Detect which cell encompasses the target text, then output its (X, Y) center coordinate. 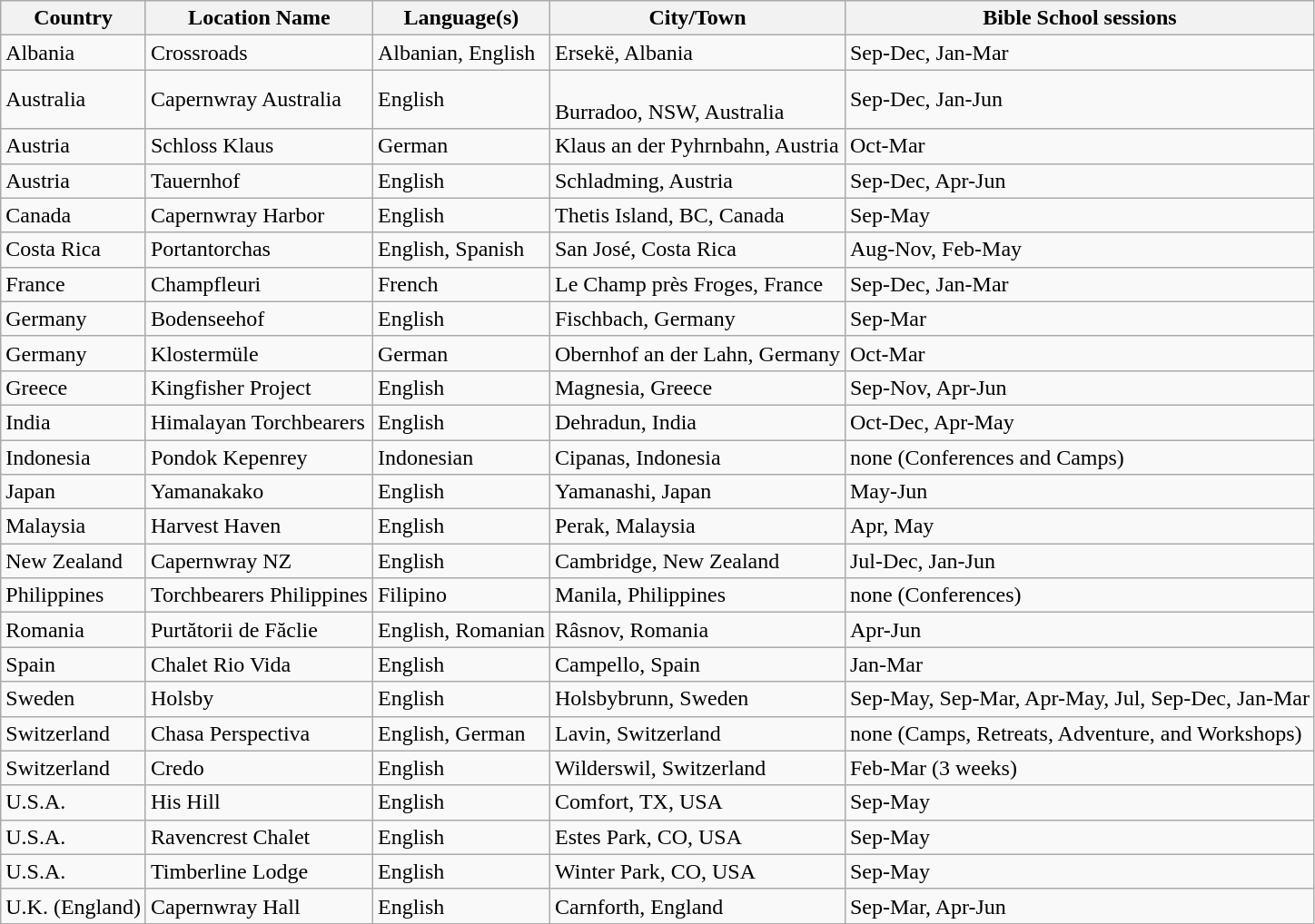
Schloss Klaus (259, 146)
Sep-Mar (1079, 319)
Tauernhof (259, 181)
Holsbybrunn, Sweden (697, 699)
New Zealand (74, 561)
Klostermüle (259, 353)
none (Camps, Retreats, Adventure, and Workshops) (1079, 733)
Capernwray Australia (259, 100)
English, Romanian (461, 630)
Sep-Dec, Apr-Jun (1079, 181)
English, German (461, 733)
U.K. (England) (74, 906)
Torchbearers Philippines (259, 595)
Holsby (259, 699)
Albania (74, 53)
Cipanas, Indonesia (697, 457)
Feb-Mar (3 weeks) (1079, 768)
Language(s) (461, 18)
Carnforth, England (697, 906)
Chasa Perspectiva (259, 733)
Jul-Dec, Jan-Jun (1079, 561)
Capernwray Hall (259, 906)
Sep-Dec, Jan-Jun (1079, 100)
Greece (74, 388)
Albanian, English (461, 53)
Oct-Dec, Apr-May (1079, 422)
Malaysia (74, 526)
France (74, 284)
Philippines (74, 595)
Winter Park, CO, USA (697, 871)
French (461, 284)
Dehradun, India (697, 422)
Himalayan Torchbearers (259, 422)
Yamanakako (259, 492)
Schladming, Austria (697, 181)
Wilderswil, Switzerland (697, 768)
Indonesian (461, 457)
Jan-Mar (1079, 664)
Location Name (259, 18)
Filipino (461, 595)
Râsnov, Romania (697, 630)
Yamanashi, Japan (697, 492)
none (Conferences) (1079, 595)
Apr-Jun (1079, 630)
His Hill (259, 802)
India (74, 422)
Portantorchas (259, 250)
Manila, Philippines (697, 595)
San José, Costa Rica (697, 250)
Klaus an der Pyhrnbahn, Austria (697, 146)
Comfort, TX, USA (697, 802)
Canada (74, 215)
Spain (74, 664)
Thetis Island, BC, Canada (697, 215)
Bodenseehof (259, 319)
Obernhof an der Lahn, Germany (697, 353)
Crossroads (259, 53)
Capernwray Harbor (259, 215)
Harvest Haven (259, 526)
Romania (74, 630)
Bible School sessions (1079, 18)
Pondok Kepenrey (259, 457)
Japan (74, 492)
Costa Rica (74, 250)
Australia (74, 100)
Sep-Nov, Apr-Jun (1079, 388)
Capernwray NZ (259, 561)
Chalet Rio Vida (259, 664)
Estes Park, CO, USA (697, 837)
none (Conferences and Camps) (1079, 457)
Timberline Lodge (259, 871)
Ravencrest Chalet (259, 837)
Country (74, 18)
Champfleuri (259, 284)
May-Jun (1079, 492)
Kingfisher Project (259, 388)
City/Town (697, 18)
Sep-May, Sep-Mar, Apr-May, Jul, Sep-Dec, Jan-Mar (1079, 699)
Fischbach, Germany (697, 319)
Credo (259, 768)
Purtătorii de Făclie (259, 630)
Magnesia, Greece (697, 388)
Indonesia (74, 457)
Cambridge, New Zealand (697, 561)
Ersekë, Albania (697, 53)
Aug-Nov, Feb-May (1079, 250)
Lavin, Switzerland (697, 733)
Campello, Spain (697, 664)
Burradoo, NSW, Australia (697, 100)
Apr, May (1079, 526)
Sweden (74, 699)
English, Spanish (461, 250)
Perak, Malaysia (697, 526)
Le Champ près Froges, France (697, 284)
Sep-Mar, Apr-Jun (1079, 906)
